Extract the (x, y) coordinate from the center of the cell holding the provided text.  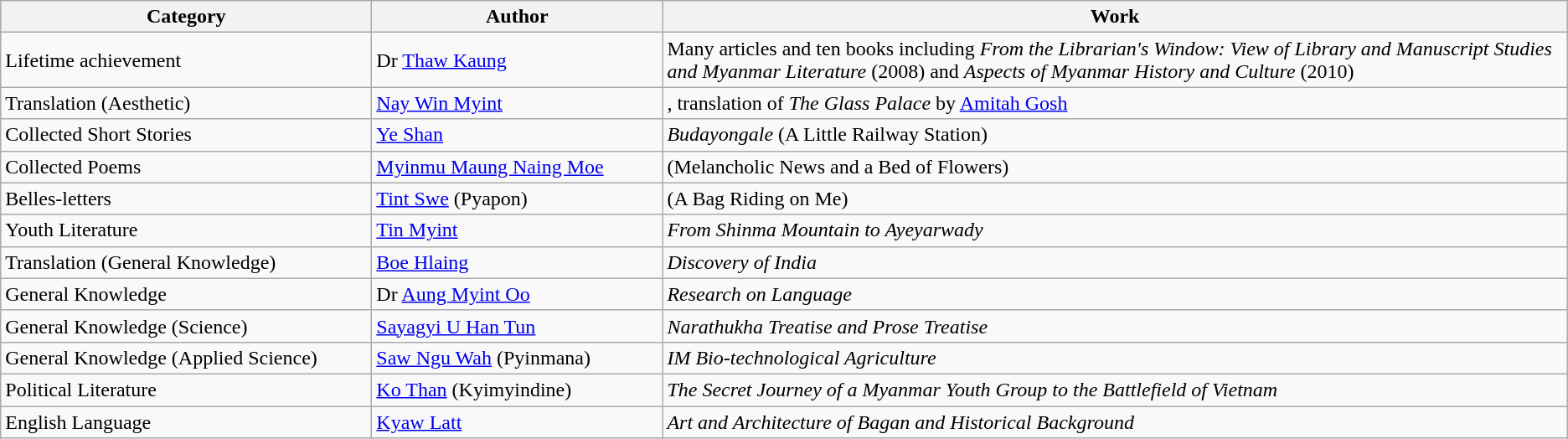
General Knowledge (Science) (186, 326)
Saw Ngu Wah (Pyinmana) (518, 358)
General Knowledge (Applied Science) (186, 358)
Work (1115, 17)
Boe Hlaing (518, 262)
IM Bio-technological Agriculture (1115, 358)
Category (186, 17)
Discovery of India (1115, 262)
Ko Than (Kyimyindine) (518, 390)
General Knowledge (186, 294)
Youth Literature (186, 230)
, translation of The Glass Palace by Amitah Gosh (1115, 103)
Tin Myint (518, 230)
Kyaw Latt (518, 421)
Research on Language (1115, 294)
Nay Win Myint (518, 103)
Collected Short Stories (186, 135)
From Shinma Mountain to Ayeyarwady (1115, 230)
Author (518, 17)
Political Literature (186, 390)
Sayagyi U Han Tun (518, 326)
Myinmu Maung Naing Moe (518, 167)
Belles-letters (186, 199)
Budayongale (A Little Railway Station) (1115, 135)
(Melancholic News and a Bed of Flowers) (1115, 167)
Collected Poems (186, 167)
Narathukha Treatise and Prose Treatise (1115, 326)
(A Bag Riding on Me) (1115, 199)
Translation (Aesthetic) (186, 103)
Dr Thaw Kaung (518, 60)
The Secret Journey of a Myanmar Youth Group to the Battlefield of Vietnam (1115, 390)
Ye Shan (518, 135)
English Language (186, 421)
Lifetime achievement (186, 60)
Translation (General Knowledge) (186, 262)
Tint Swe (Pyapon) (518, 199)
Dr Aung Myint Oo (518, 294)
Art and Architecture of Bagan and Historical Background (1115, 421)
